Output the (X, Y) coordinate of the center of the cell containing the given text.  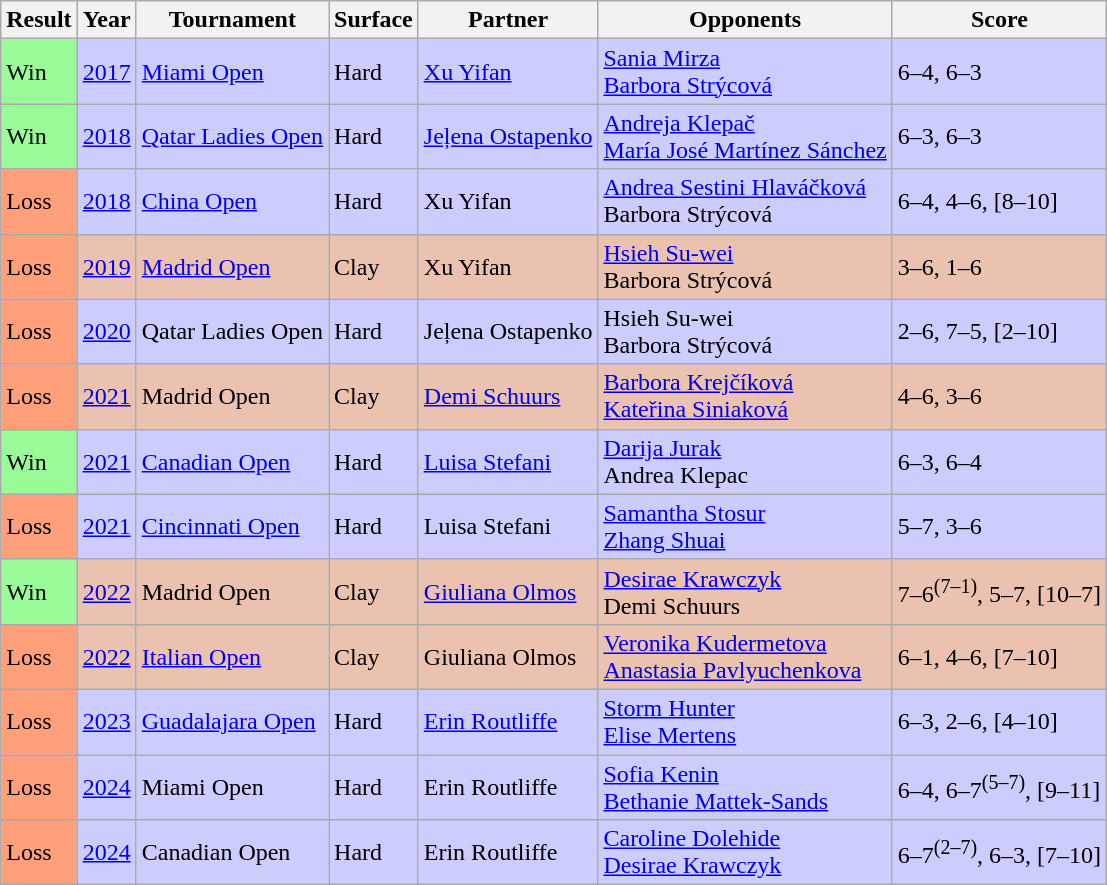
4–6, 3–6 (999, 396)
Result (39, 20)
Score (999, 20)
Darija Jurak Andrea Klepac (745, 462)
6–4, 4–6, [8–10] (999, 202)
6–1, 4–6, [7–10] (999, 656)
Storm Hunter Elise Mertens (745, 722)
5–7, 3–6 (999, 526)
6–3, 6–4 (999, 462)
6–7(2–7), 6–3, [7–10] (999, 852)
Sania Mirza Barbora Strýcová (745, 72)
2023 (106, 722)
Tournament (232, 20)
2019 (106, 266)
2017 (106, 72)
6–4, 6–7(5–7), [9–11] (999, 786)
7–6(7–1), 5–7, [10–7] (999, 592)
3–6, 1–6 (999, 266)
Sofia Kenin Bethanie Mattek-Sands (745, 786)
Guadalajara Open (232, 722)
Demi Schuurs (508, 396)
Opponents (745, 20)
Andrea Sestini Hlaváčková Barbora Strýcová (745, 202)
Barbora Krejčíková Kateřina Siniaková (745, 396)
6–4, 6–3 (999, 72)
China Open (232, 202)
Cincinnati Open (232, 526)
Andreja Klepač María José Martínez Sánchez (745, 136)
Caroline Dolehide Desirae Krawczyk (745, 852)
Year (106, 20)
Veronika Kudermetova Anastasia Pavlyuchenkova (745, 656)
2020 (106, 332)
Italian Open (232, 656)
6–3, 2–6, [4–10] (999, 722)
2–6, 7–5, [2–10] (999, 332)
Surface (374, 20)
Desirae Krawczyk Demi Schuurs (745, 592)
6–3, 6–3 (999, 136)
Samantha Stosur Zhang Shuai (745, 526)
Partner (508, 20)
